From the cell containing the given text, extract its center point as [X, Y] coordinate. 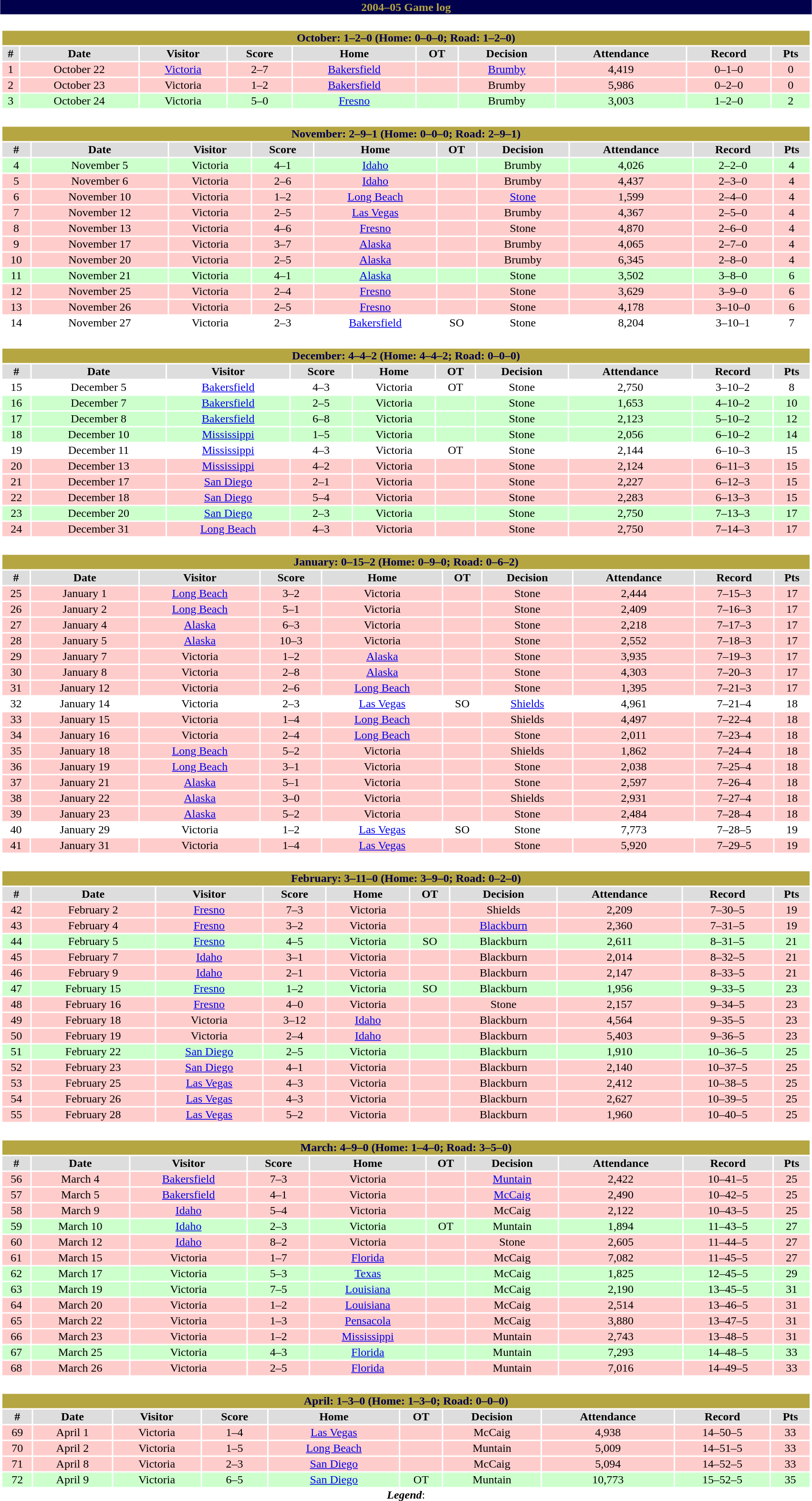
2,038 [634, 767]
February 4 [93, 925]
1,960 [619, 1114]
4–6 [283, 229]
13–48–5 [728, 1337]
8–31–5 [727, 942]
2,011 [634, 735]
7–30–5 [727, 910]
7–31–5 [727, 925]
11–43–5 [728, 1226]
6–8 [321, 419]
November 27 [100, 323]
February 9 [93, 973]
57 [16, 1195]
10–36–5 [727, 1051]
4–2 [321, 466]
54 [16, 1099]
42 [16, 910]
28 [16, 641]
60 [16, 1242]
1,956 [619, 988]
November 13 [100, 229]
3,003 [621, 101]
8–32–5 [727, 957]
March 20 [80, 1305]
December 11 [98, 450]
3 [10, 101]
47 [16, 988]
2,552 [634, 641]
32 [16, 704]
March: 4–9–0 (Home: 1–4–0; Road: 3–5–0) [406, 1148]
February 18 [93, 1020]
7–14–3 [733, 529]
4,303 [634, 672]
October 24 [79, 101]
2,144 [631, 450]
October 22 [79, 69]
53 [16, 1083]
November 10 [100, 197]
November 25 [100, 292]
7–21–3 [735, 688]
2,412 [619, 1083]
4–0 [295, 1005]
1,653 [631, 403]
6–10–3 [733, 450]
2004–05 Game log [406, 7]
14–52–5 [722, 1464]
January 23 [85, 814]
7–13–3 [733, 513]
5–10–2 [733, 419]
9–34–5 [727, 1005]
2,122 [620, 1211]
10–43–5 [728, 1211]
14–48–5 [728, 1352]
1,395 [634, 688]
62 [16, 1274]
March 15 [80, 1258]
39 [16, 814]
March 10 [80, 1226]
7–26–4 [735, 782]
February 15 [93, 988]
67 [16, 1352]
10–41–5 [728, 1179]
7–19–3 [735, 656]
March 26 [80, 1368]
February 2 [93, 910]
10–39–5 [727, 1099]
59 [16, 1226]
4,938 [608, 1432]
41 [16, 845]
6–12–3 [733, 482]
1–2–0 [729, 101]
February 26 [93, 1099]
65 [16, 1321]
22 [16, 498]
April 9 [73, 1480]
46 [16, 973]
January 19 [85, 767]
56 [16, 1179]
45 [16, 957]
January: 0–15–2 (Home: 0–9–0; Road: 0–6–2) [406, 562]
7–20–3 [735, 672]
3–7 [283, 244]
2,743 [620, 1337]
4,065 [631, 244]
2,157 [619, 1005]
4,437 [631, 181]
February 5 [93, 942]
2,484 [634, 814]
February 28 [93, 1114]
3,935 [634, 656]
3,880 [620, 1321]
7–28–5 [735, 830]
November: 2–9–1 (Home: 0–0–0; Road: 2–9–1) [406, 134]
7–17–3 [735, 625]
January 29 [85, 830]
5 [16, 181]
4,870 [631, 229]
8–2 [279, 1242]
43 [16, 925]
5,094 [608, 1464]
4–5 [295, 942]
3–10–1 [733, 323]
72 [17, 1480]
November 21 [100, 275]
37 [16, 782]
7–16–3 [735, 609]
1–7 [279, 1258]
7–27–4 [735, 798]
8,204 [631, 323]
April: 1–3–0 (Home: 1–3–0; Road: 0–0–0) [406, 1401]
14–49–5 [728, 1368]
3–9–0 [733, 292]
6–11–3 [733, 466]
48 [16, 1005]
March 22 [80, 1321]
69 [17, 1432]
2,597 [634, 782]
January 22 [85, 798]
70 [17, 1449]
2–7 [260, 69]
January 2 [85, 609]
7–29–5 [735, 845]
2–3–0 [733, 181]
April 8 [73, 1464]
1,894 [620, 1226]
2–6–0 [733, 229]
7–5 [279, 1289]
9–33–5 [727, 988]
2,627 [619, 1099]
63 [16, 1289]
1 [10, 69]
December 5 [98, 387]
2,605 [620, 1242]
March 17 [80, 1274]
6–5 [235, 1480]
March 19 [80, 1289]
2,123 [631, 419]
November 20 [100, 260]
November 17 [100, 244]
2–7–0 [733, 244]
February: 3–11–0 (Home: 3–9–0; Road: 0–2–0) [406, 879]
4,961 [634, 704]
2,422 [620, 1179]
2,147 [619, 973]
9 [16, 244]
January 4 [85, 625]
Texas [368, 1274]
2,360 [619, 925]
March 25 [80, 1352]
10,773 [608, 1480]
50 [16, 1036]
10–3 [291, 641]
10–40–5 [727, 1114]
2,014 [619, 957]
2–5–0 [733, 212]
40 [16, 830]
7,773 [634, 830]
13 [16, 307]
2–4–0 [733, 197]
January 31 [85, 845]
January 14 [85, 704]
2,209 [619, 910]
1,825 [620, 1274]
11–44–5 [728, 1242]
March 4 [80, 1179]
8–33–5 [727, 973]
4,367 [631, 212]
9–36–5 [727, 1036]
6,345 [631, 260]
10–37–5 [727, 1068]
71 [17, 1464]
December 13 [98, 466]
December 7 [98, 403]
7,293 [620, 1352]
7–28–4 [735, 814]
November 26 [100, 307]
13–45–5 [728, 1289]
January 15 [85, 719]
7–18–3 [735, 641]
February 23 [93, 1068]
2,283 [631, 498]
5,403 [619, 1036]
16 [16, 403]
10–38–5 [727, 1083]
October 23 [79, 85]
7–24–4 [735, 751]
0–2–0 [729, 85]
34 [16, 735]
0–1–0 [729, 69]
1–3 [279, 1321]
January 12 [85, 688]
5–0 [260, 101]
1,599 [631, 197]
March 12 [80, 1242]
December: 4–4–2 (Home: 4–4–2; Road: 0–0–0) [406, 356]
44 [16, 942]
2–8 [291, 672]
2,444 [634, 593]
2,218 [634, 625]
7–25–4 [735, 767]
December 31 [98, 529]
4,564 [619, 1020]
14–51–5 [722, 1449]
2,514 [620, 1305]
October: 1–2–0 (Home: 0–0–0; Road: 1–2–0) [406, 38]
5,920 [634, 845]
5–3 [279, 1274]
66 [16, 1337]
68 [16, 1368]
2,124 [631, 466]
December 10 [98, 435]
4,419 [621, 69]
January 7 [85, 656]
11–45–5 [728, 1258]
6–13–3 [733, 498]
13–46–5 [728, 1305]
January 16 [85, 735]
2,190 [620, 1289]
2,490 [620, 1195]
12–45–5 [728, 1274]
6–10–2 [733, 435]
3–12 [295, 1020]
December 18 [98, 498]
58 [16, 1211]
April 1 [73, 1432]
13–47–5 [728, 1321]
November 5 [100, 166]
55 [16, 1114]
3,502 [631, 275]
April 2 [73, 1449]
6–3 [291, 625]
February 19 [93, 1036]
7–23–4 [735, 735]
64 [16, 1305]
4–10–2 [733, 403]
March 5 [80, 1195]
1,910 [619, 1051]
3–10–2 [733, 387]
February 16 [93, 1005]
4,178 [631, 307]
January 8 [85, 672]
January 21 [85, 782]
5,986 [621, 85]
7–15–3 [735, 593]
2,409 [634, 609]
36 [16, 767]
7–21–4 [735, 704]
38 [16, 798]
3–0 [291, 798]
24 [16, 529]
51 [16, 1051]
March 23 [80, 1337]
9–35–5 [727, 1020]
November 6 [100, 181]
11 [16, 275]
49 [16, 1020]
7,016 [620, 1368]
20 [16, 466]
March 9 [80, 1211]
November 12 [100, 212]
2,056 [631, 435]
2,931 [634, 798]
December 8 [98, 419]
3–8–0 [733, 275]
2,611 [619, 942]
December 20 [98, 513]
2,140 [619, 1068]
15–52–5 [722, 1480]
52 [16, 1068]
February 7 [93, 957]
30 [16, 672]
61 [16, 1258]
2–2–0 [733, 166]
4,026 [631, 166]
February 25 [93, 1083]
Pensacola [368, 1321]
4,497 [634, 719]
5,009 [608, 1449]
3,629 [631, 292]
February 22 [93, 1051]
January 1 [85, 593]
7,082 [620, 1258]
10–42–5 [728, 1195]
January 18 [85, 751]
2,227 [631, 482]
3–10–0 [733, 307]
2–8–0 [733, 260]
26 [16, 609]
January 5 [85, 641]
7–22–4 [735, 719]
1,862 [634, 751]
14–50–5 [722, 1432]
December 17 [98, 482]
